Return the [X, Y] coordinate for the center point of the cell that contains the specified text.  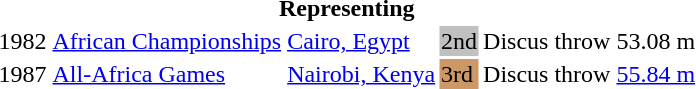
All-Africa Games [167, 74]
African Championships [167, 41]
Cairo, Egypt [362, 41]
3rd [460, 74]
Nairobi, Kenya [362, 74]
2nd [460, 41]
